Search for the cell housing the specified text and yield its (X, Y) center coordinate. 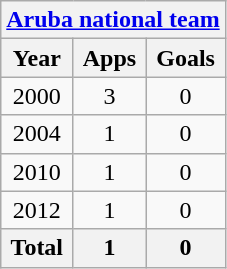
Goals (186, 58)
2004 (37, 134)
Aruba national team (113, 20)
2012 (37, 210)
3 (110, 96)
Apps (110, 58)
2010 (37, 172)
Total (37, 248)
2000 (37, 96)
Year (37, 58)
